For the text-containing cell, return its midpoint in [X, Y] coordinate format. 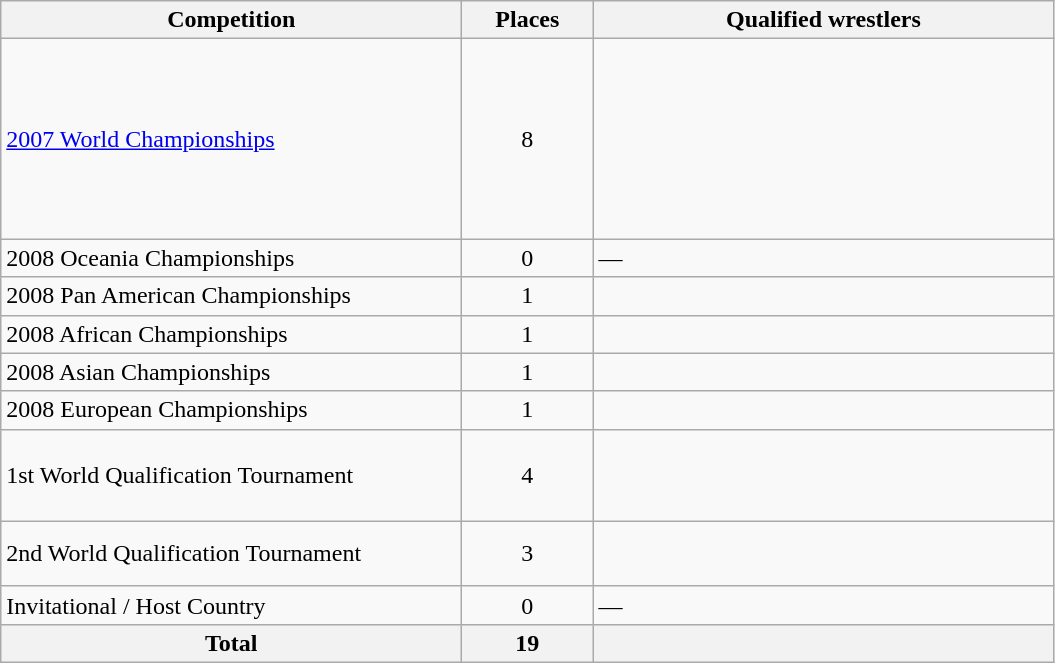
2008 Pan American Championships [232, 296]
Places [528, 20]
2008 European Championships [232, 410]
2008 Oceania Championships [232, 258]
2008 Asian Championships [232, 372]
2nd World Qualification Tournament [232, 554]
19 [528, 643]
3 [528, 554]
Competition [232, 20]
2008 African Championships [232, 334]
1st World Qualification Tournament [232, 475]
4 [528, 475]
8 [528, 139]
2007 World Championships [232, 139]
Invitational / Host Country [232, 605]
Qualified wrestlers [824, 20]
Total [232, 643]
